From the cell containing the given text, extract its center point as [X, Y] coordinate. 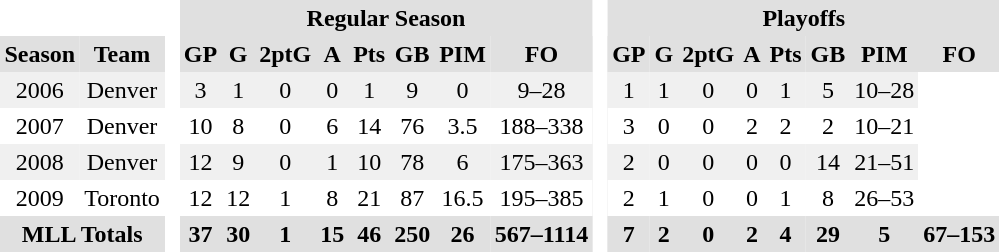
10–21 [884, 126]
3.5 [463, 126]
9–28 [541, 90]
Toronto [122, 198]
78 [412, 162]
2008 [40, 162]
7 [629, 234]
46 [370, 234]
30 [238, 234]
21–51 [884, 162]
Season [40, 54]
26 [463, 234]
16.5 [463, 198]
15 [332, 234]
21 [370, 198]
Regular Season [386, 18]
37 [200, 234]
250 [412, 234]
76 [412, 126]
567–1114 [541, 234]
FO [541, 54]
MLL Totals [82, 234]
87 [412, 198]
188–338 [541, 126]
175–363 [541, 162]
10–28 [884, 90]
2009 [40, 198]
2007 [40, 126]
195–385 [541, 198]
26–53 [884, 198]
Team [122, 54]
29 [828, 234]
2006 [40, 90]
4 [786, 234]
